Return the [x, y] coordinate for the center point of the cell that contains the specified text.  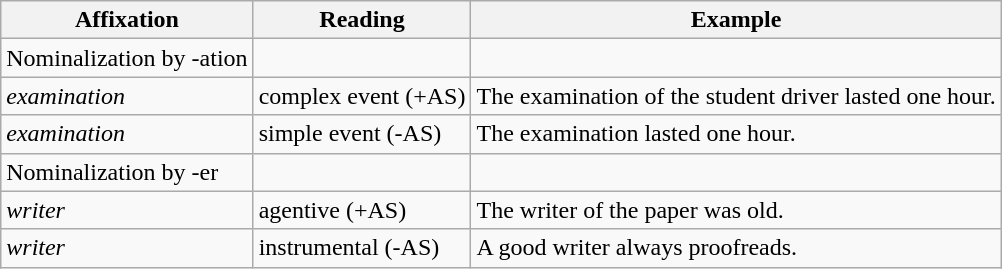
Reading [362, 20]
agentive (+AS) [362, 210]
A good writer always proofreads. [736, 248]
Affixation [127, 20]
The examination of the student driver lasted one hour. [736, 96]
complex event (+AS) [362, 96]
Nominalization by -er [127, 172]
simple event (-AS) [362, 134]
Nominalization by -ation [127, 58]
Example [736, 20]
The examination lasted one hour. [736, 134]
The writer of the paper was old. [736, 210]
instrumental (-AS) [362, 248]
